Scan for the cell matching the given text and deliver its [X, Y] coordinate at center. 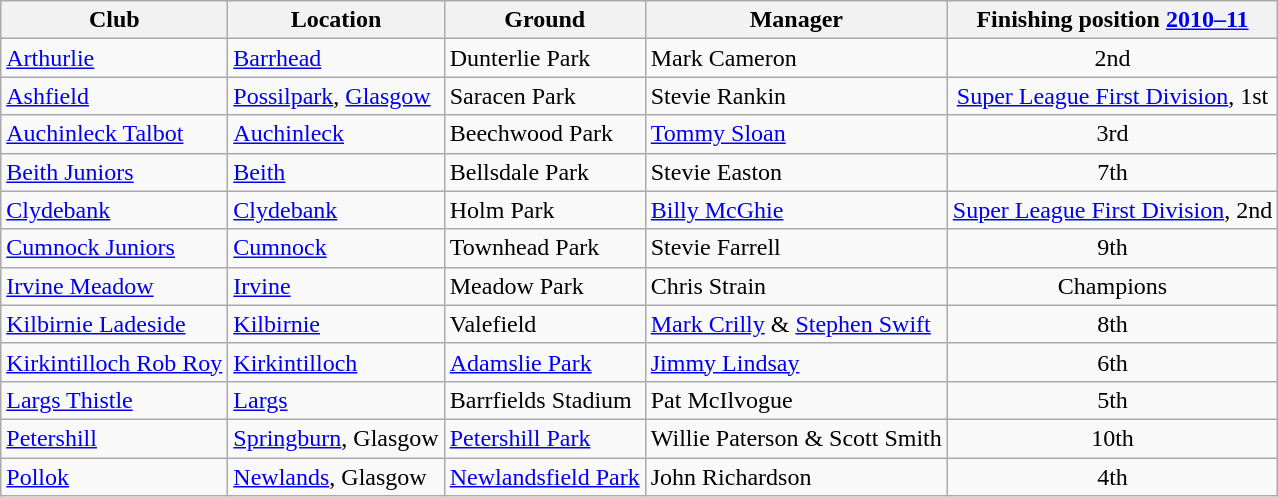
3rd [1112, 134]
Mark Cameron [796, 58]
Pat McIlvogue [796, 400]
Largs [336, 400]
4th [1112, 477]
Saracen Park [544, 96]
Arthurlie [114, 58]
Irvine [336, 286]
John Richardson [796, 477]
Champions [1112, 286]
Valefield [544, 324]
Finishing position 2010–11 [1112, 20]
8th [1112, 324]
Manager [796, 20]
Holm Park [544, 210]
Springburn, Glasgow [336, 438]
Chris Strain [796, 286]
Tommy Sloan [796, 134]
Cumnock Juniors [114, 248]
Ground [544, 20]
2nd [1112, 58]
Barrhead [336, 58]
Dunterlie Park [544, 58]
Townhead Park [544, 248]
10th [1112, 438]
Super League First Division, 2nd [1112, 210]
Pollok [114, 477]
Jimmy Lindsay [796, 362]
Bellsdale Park [544, 172]
Kirkintilloch [336, 362]
Mark Crilly & Stephen Swift [796, 324]
Adamslie Park [544, 362]
Barrfields Stadium [544, 400]
5th [1112, 400]
Beechwood Park [544, 134]
Club [114, 20]
7th [1112, 172]
Largs Thistle [114, 400]
Petershill [114, 438]
Newlandsfield Park [544, 477]
9th [1112, 248]
Ashfield [114, 96]
Irvine Meadow [114, 286]
Kirkintilloch Rob Roy [114, 362]
Stevie Farrell [796, 248]
Kilbirnie Ladeside [114, 324]
Super League First Division, 1st [1112, 96]
Stevie Rankin [796, 96]
Possilpark, Glasgow [336, 96]
Kilbirnie [336, 324]
Meadow Park [544, 286]
6th [1112, 362]
Beith Juniors [114, 172]
Billy McGhie [796, 210]
Location [336, 20]
Cumnock [336, 248]
Newlands, Glasgow [336, 477]
Auchinleck Talbot [114, 134]
Auchinleck [336, 134]
Beith [336, 172]
Petershill Park [544, 438]
Willie Paterson & Scott Smith [796, 438]
Stevie Easton [796, 172]
